Return (x, y) of the center of cell containing provided text 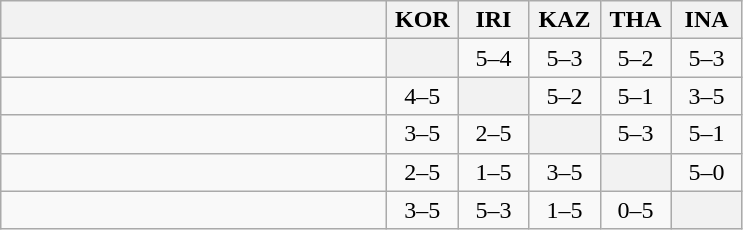
INA (706, 20)
5–0 (706, 172)
5–4 (494, 58)
KAZ (564, 20)
IRI (494, 20)
THA (636, 20)
0–5 (636, 210)
KOR (422, 20)
4–5 (422, 96)
